Pinpoint the cell where the given text exists, returning its [X, Y] midpoint coordinate. 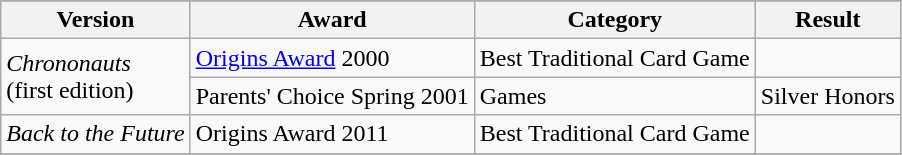
Chrononauts(first edition) [96, 77]
Award [332, 20]
Origins Award 2000 [332, 58]
Silver Honors [828, 96]
Origins Award 2011 [332, 134]
Category [614, 20]
Parents' Choice Spring 2001 [332, 96]
Result [828, 20]
Games [614, 96]
Back to the Future [96, 134]
Version [96, 20]
